Capture the cell that displays the provided text and extract its [x, y] central coordinate. 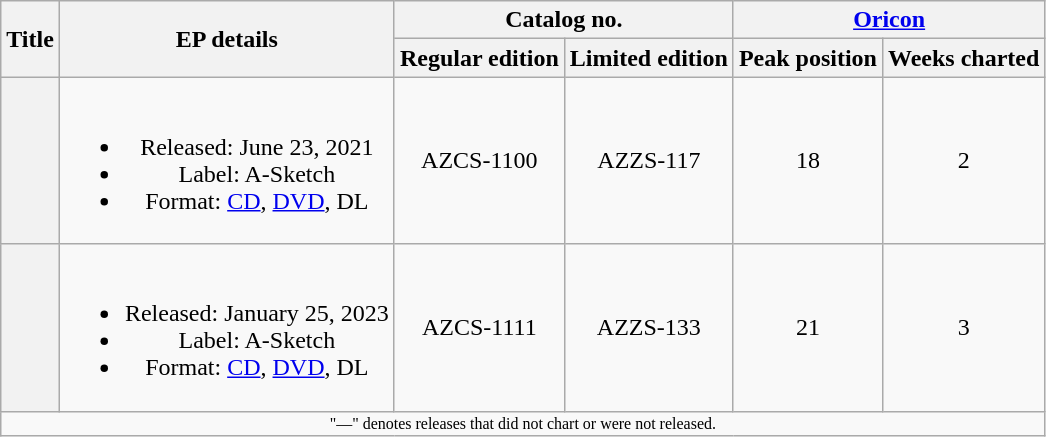
Weeks charted [963, 58]
3 [963, 328]
2 [963, 160]
Released: January 25, 2023Label: A-SketchFormat: CD, DVD, DL [226, 328]
"—" denotes releases that did not chart or were not released. [523, 423]
AZCS-1111 [479, 328]
Released: June 23, 2021Label: A-SketchFormat: CD, DVD, DL [226, 160]
AZZS-117 [648, 160]
21 [808, 328]
Title [30, 39]
Catalog no. [564, 20]
Limited edition [648, 58]
Peak position [808, 58]
18 [808, 160]
AZCS-1100 [479, 160]
Oricon [888, 20]
Regular edition [479, 58]
AZZS-133 [648, 328]
EP details [226, 39]
